Capture the cell that displays the provided text and extract its [x, y] central coordinate. 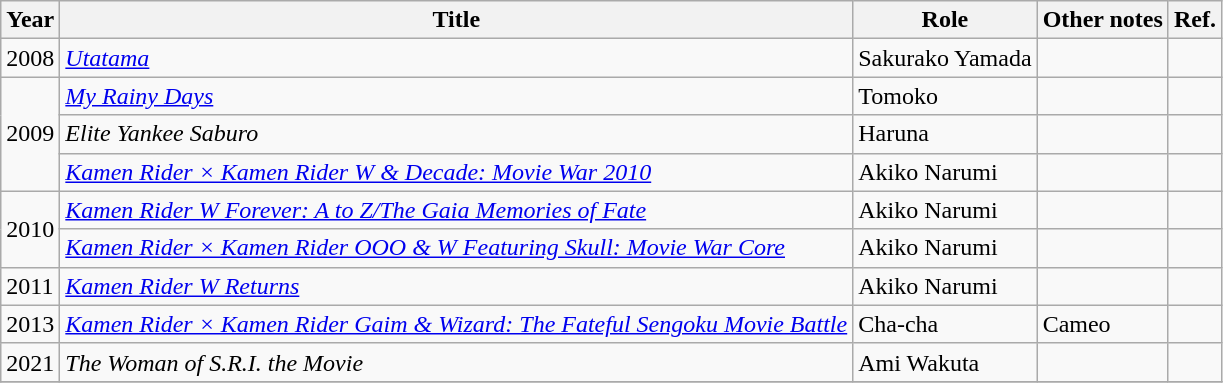
2008 [30, 58]
2011 [30, 286]
2009 [30, 134]
Ref. [1194, 20]
Utatama [456, 58]
2013 [30, 324]
Cha-cha [945, 324]
The Woman of S.R.I. the Movie [456, 362]
Ami Wakuta [945, 362]
Kamen Rider × Kamen Rider Gaim & Wizard: The Fateful Sengoku Movie Battle [456, 324]
Tomoko [945, 96]
Elite Yankee Saburo [456, 134]
Year [30, 20]
Role [945, 20]
Other notes [1102, 20]
Sakurako Yamada [945, 58]
Kamen Rider W Returns [456, 286]
2010 [30, 229]
My Rainy Days [456, 96]
Kamen Rider × Kamen Rider W & Decade: Movie War 2010 [456, 172]
Cameo [1102, 324]
2021 [30, 362]
Title [456, 20]
Kamen Rider W Forever: A to Z/The Gaia Memories of Fate [456, 210]
Kamen Rider × Kamen Rider OOO & W Featuring Skull: Movie War Core [456, 248]
Haruna [945, 134]
